Locate the cell with the specified text and output its [X, Y] center coordinate. 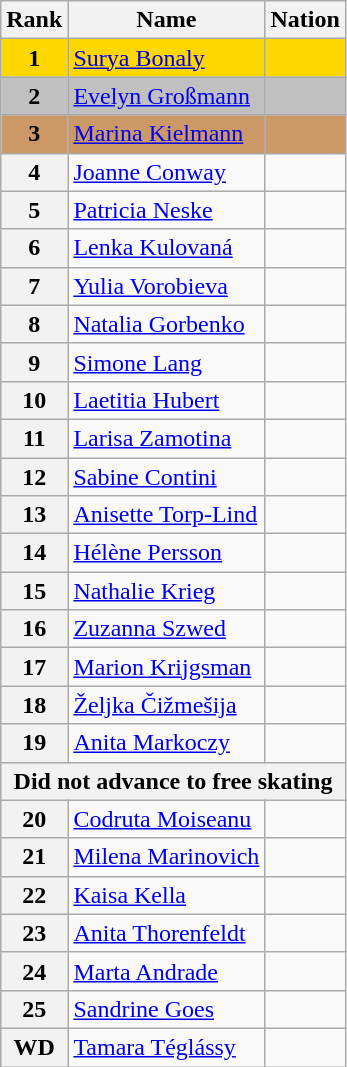
Marion Krijgsman [166, 667]
13 [34, 515]
21 [34, 857]
5 [34, 210]
Marina Kielmann [166, 134]
Name [166, 20]
Did not advance to free skating [174, 781]
Patricia Neske [166, 210]
Larisa Zamotina [166, 438]
Surya Bonaly [166, 58]
16 [34, 629]
1 [34, 58]
Rank [34, 20]
Milena Marinovich [166, 857]
11 [34, 438]
24 [34, 971]
17 [34, 667]
Kaisa Kella [166, 895]
6 [34, 248]
Nation [305, 20]
Tamara Téglássy [166, 1047]
Codruta Moiseanu [166, 819]
20 [34, 819]
23 [34, 933]
Laetitia Hubert [166, 400]
Sabine Contini [166, 477]
Marta Andrade [166, 971]
Nathalie Krieg [166, 591]
WD [34, 1047]
Yulia Vorobieva [166, 286]
Lenka Kulovaná [166, 248]
2 [34, 96]
Joanne Conway [166, 172]
Anita Thorenfeldt [166, 933]
Sandrine Goes [166, 1009]
4 [34, 172]
18 [34, 705]
Hélène Persson [166, 553]
Anita Markoczy [166, 743]
14 [34, 553]
7 [34, 286]
8 [34, 324]
Anisette Torp-Lind [166, 515]
Natalia Gorbenko [166, 324]
Evelyn Großmann [166, 96]
19 [34, 743]
10 [34, 400]
Zuzanna Szwed [166, 629]
22 [34, 895]
15 [34, 591]
25 [34, 1009]
12 [34, 477]
9 [34, 362]
Željka Čižmešija [166, 705]
3 [34, 134]
Simone Lang [166, 362]
